Return (x, y) of the center of cell containing provided text 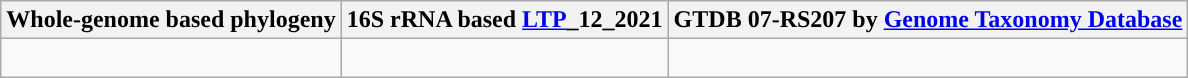
16S rRNA based LTP_12_2021 (504, 20)
Whole-genome based phylogeny (171, 20)
GTDB 07-RS207 by Genome Taxonomy Database (928, 20)
